For the text-containing cell, return its midpoint in [X, Y] coordinate format. 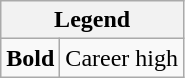
Legend [92, 20]
Bold [30, 58]
Career high [122, 58]
